Capture the cell that displays the provided text and extract its [X, Y] central coordinate. 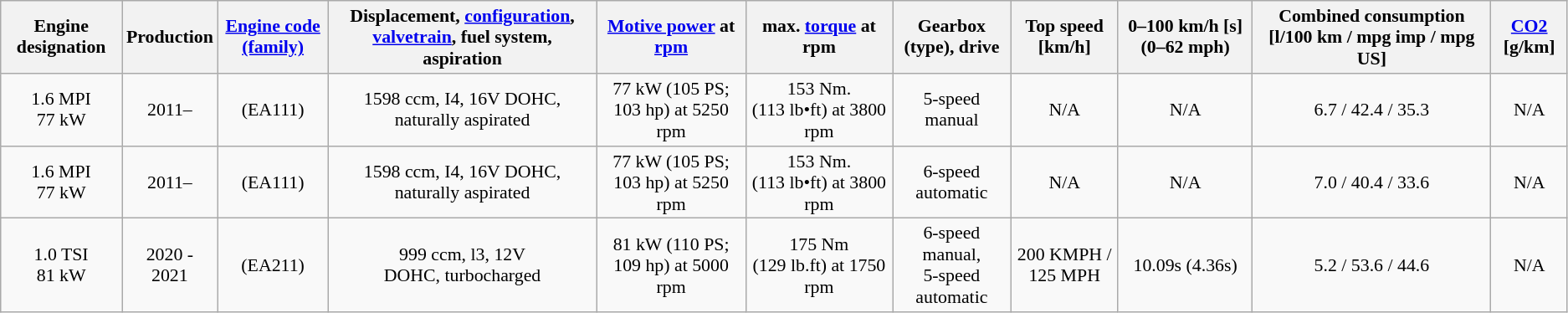
Top speed [km/h] [1064, 37]
200 KMPH / 125 MPH [1064, 264]
Combined consumption [l/100 km / mpg imp / mpg US] [1372, 37]
5-speed manual [952, 109]
Motive power at rpm [671, 37]
max. torque at rpm [819, 37]
Displacement, configuration, valvetrain, fuel system, aspiration [462, 37]
Engine designation [62, 37]
6-speed manual,5-speed automatic [952, 264]
6-speed automatic [952, 182]
1.0 TSI81 kW [62, 264]
7.0 / 40.4 / 33.6 [1372, 182]
175 Nm(129 lb.ft) at 1750 rpm [819, 264]
0–100 km/h [s] (0–62 mph) [1185, 37]
CO2 [g/km] [1530, 37]
5.2 / 53.6 / 44.6 [1372, 264]
999 ccm, l3, 12VDOHC, turbocharged [462, 264]
6.7 / 42.4 / 35.3 [1372, 109]
Production [171, 37]
81 kW (110 PS; 109 hp) at 5000 rpm [671, 264]
(EA211) [273, 264]
2020 - 2021 [171, 264]
Gearbox (type), drive [952, 37]
Engine code (family) [273, 37]
10.09s (4.36s) [1185, 264]
